Locate the cell with the specified text and output its (X, Y) center coordinate. 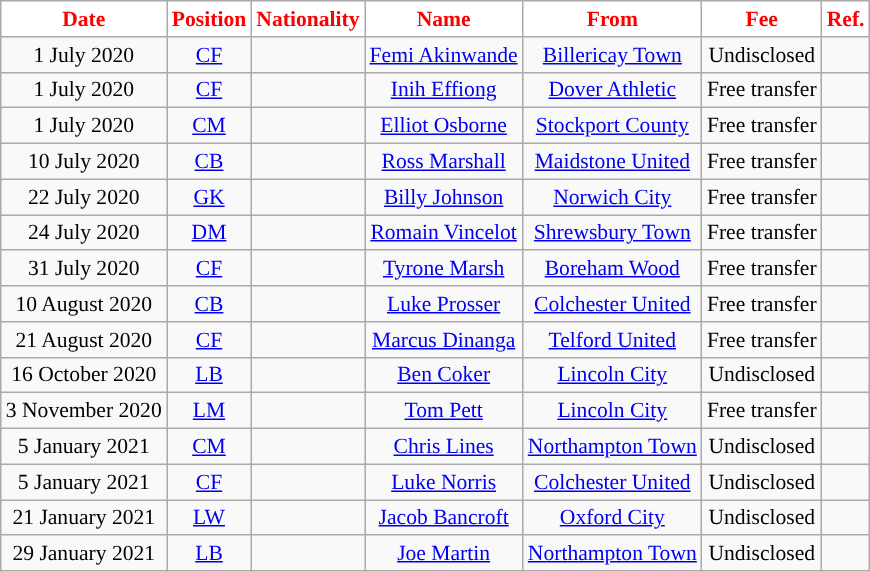
Ross Marshall (444, 162)
Stockport County (612, 126)
Shrewsbury Town (612, 233)
Romain Vincelot (444, 233)
29 January 2021 (84, 554)
Dover Athletic (612, 90)
GK (209, 197)
Chris Lines (444, 447)
Luke Norris (444, 482)
Name (444, 19)
3 November 2020 (84, 411)
DM (209, 233)
Inih Effiong (444, 90)
21 January 2021 (84, 518)
Telford United (612, 340)
10 July 2020 (84, 162)
Billy Johnson (444, 197)
Femi Akinwande (444, 55)
Maidstone United (612, 162)
Fee (762, 19)
24 July 2020 (84, 233)
Ben Coker (444, 375)
Boreham Wood (612, 269)
Marcus Dinanga (444, 340)
Oxford City (612, 518)
Norwich City (612, 197)
LW (209, 518)
21 August 2020 (84, 340)
Tyrone Marsh (444, 269)
10 August 2020 (84, 304)
Jacob Bancroft (444, 518)
31 July 2020 (84, 269)
22 July 2020 (84, 197)
Billericay Town (612, 55)
Position (209, 19)
Elliot Osborne (444, 126)
Ref. (846, 19)
16 October 2020 (84, 375)
Tom Pett (444, 411)
Nationality (308, 19)
Luke Prosser (444, 304)
Date (84, 19)
Joe Martin (444, 554)
LM (209, 411)
From (612, 19)
